Extract the [x, y] coordinate from the center of the cell holding the provided text.  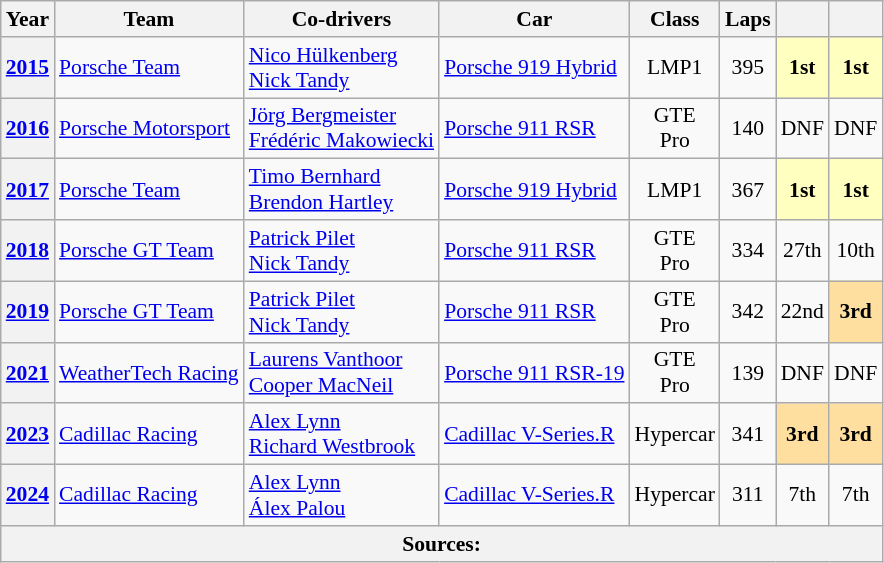
WeatherTech Racing [149, 372]
2019 [28, 312]
Co-drivers [342, 19]
Laurens Vanthoor Cooper MacNeil [342, 372]
341 [748, 434]
Porsche Motorsport [149, 128]
Timo Bernhard Brendon Hartley [342, 190]
Laps [748, 19]
Jörg Bergmeister Frédéric Makowiecki [342, 128]
140 [748, 128]
10th [856, 250]
Team [149, 19]
2015 [28, 68]
139 [748, 372]
311 [748, 496]
2023 [28, 434]
22nd [802, 312]
27th [802, 250]
Alex Lynn Álex Palou [342, 496]
2024 [28, 496]
Car [534, 19]
2016 [28, 128]
Sources: [442, 544]
2017 [28, 190]
Alex Lynn Richard Westbrook [342, 434]
367 [748, 190]
395 [748, 68]
Year [28, 19]
Class [675, 19]
334 [748, 250]
342 [748, 312]
Porsche 911 RSR-19 [534, 372]
2021 [28, 372]
2018 [28, 250]
Nico Hülkenberg Nick Tandy [342, 68]
